Determine the (X, Y) coordinate at the center of the cell enclosing the given text.  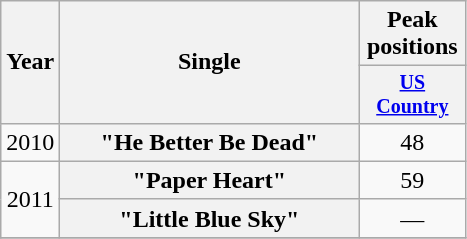
59 (412, 180)
"He Better Be Dead" (210, 142)
Peak positions (412, 34)
2011 (30, 199)
"Paper Heart" (210, 180)
48 (412, 142)
2010 (30, 142)
US Country (412, 94)
Year (30, 62)
Single (210, 62)
"Little Blue Sky" (210, 218)
— (412, 218)
